Scan for the cell matching the given text and deliver its [x, y] coordinate at center. 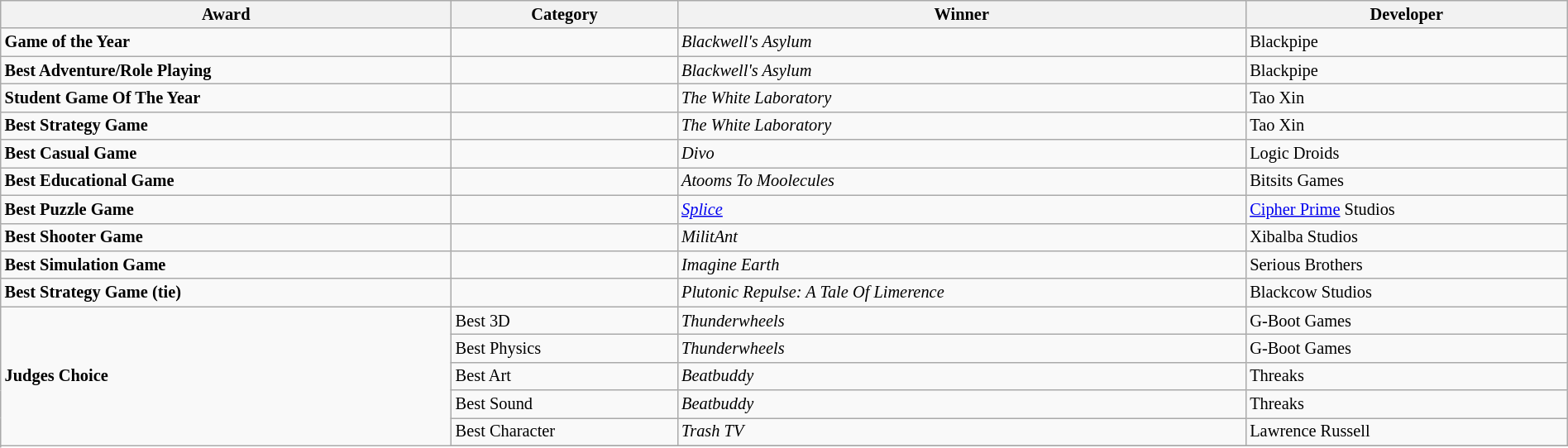
Developer [1406, 14]
Award [227, 14]
Best Physics [564, 348]
Blackcow Studios [1406, 293]
Best Puzzle Game [227, 209]
Winner [961, 14]
Best Character [564, 431]
Trash TV [961, 431]
Serious Brothers [1406, 265]
Imagine Earth [961, 265]
Best Strategy Game (tie) [227, 293]
MilitAnt [961, 237]
Game of the Year [227, 42]
Best Casual Game [227, 154]
Judges Choice [227, 376]
Best Shooter Game [227, 237]
Logic Droids [1406, 154]
Xibalba Studios [1406, 237]
Best Adventure/Role Playing [227, 70]
Student Game Of The Year [227, 98]
Plutonic Repulse: A Tale Of Limerence [961, 293]
Divo [961, 154]
Bitsits Games [1406, 181]
Atooms To Moolecules [961, 181]
Splice [961, 209]
Best Educational Game [227, 181]
Best Strategy Game [227, 126]
Cipher Prime Studios [1406, 209]
Best Art [564, 376]
Best Sound [564, 404]
Category [564, 14]
Best Simulation Game [227, 265]
Best 3D [564, 321]
Lawrence Russell [1406, 431]
